Return (X, Y) of the center of cell containing provided text 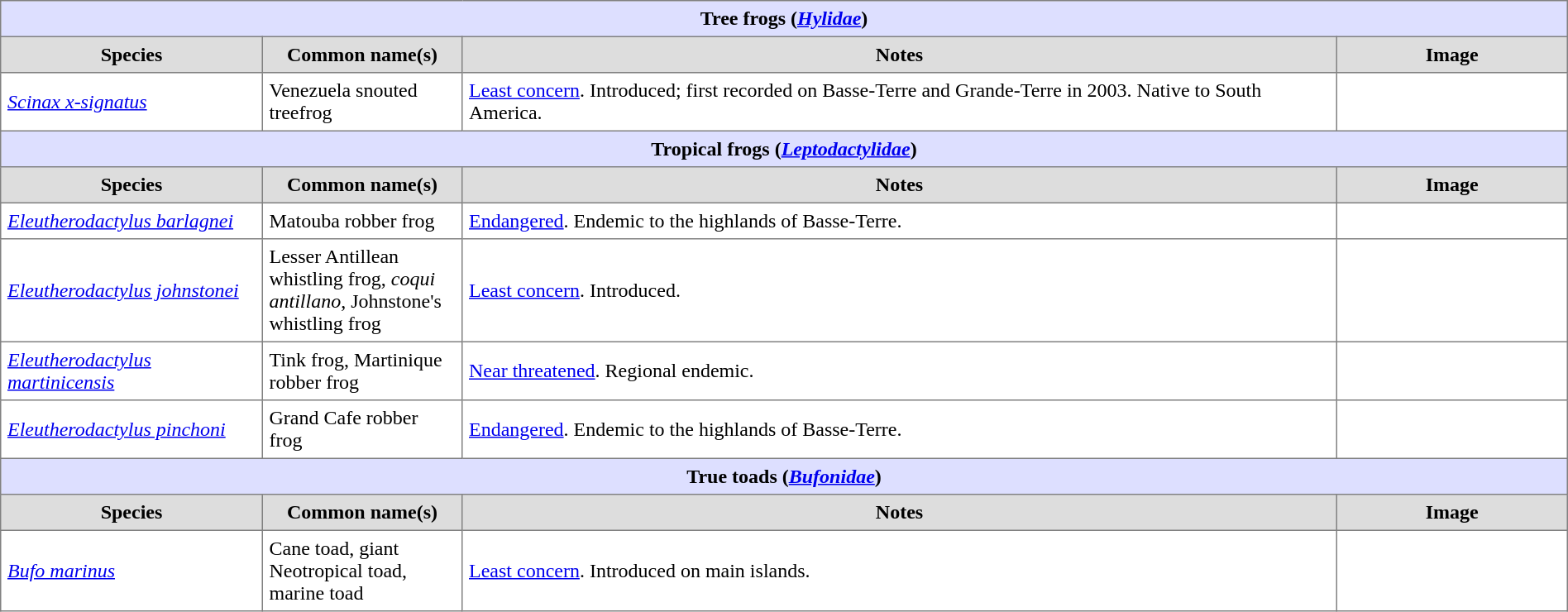
Eleutherodactylus johnstonei (131, 290)
Tree frogs (Hylidae) (784, 19)
Least concern. Introduced; first recorded on Basse-Terre and Grande-Terre in 2003. Native to South America. (900, 102)
Eleutherodactylus martinicensis (131, 371)
Bufo marinus (131, 571)
Matouba robber frog (362, 221)
Eleutherodactylus pinchoni (131, 429)
Near threatened. Regional endemic. (900, 371)
Grand Cafe robber frog (362, 429)
Lesser Antillean whistling frog, coqui antillano, Johnstone's whistling frog (362, 290)
Tropical frogs (Leptodactylidae) (784, 149)
Venezuela snouted treefrog (362, 102)
Least concern. Introduced on main islands. (900, 571)
Eleutherodactylus barlagnei (131, 221)
Cane toad, giant Neotropical toad, marine toad (362, 571)
Scinax x-signatus (131, 102)
Tink frog, Martinique robber frog (362, 371)
Least concern. Introduced. (900, 290)
True toads (Bufonidae) (784, 476)
